Output the [x, y] coordinate of the center of the cell containing the given text.  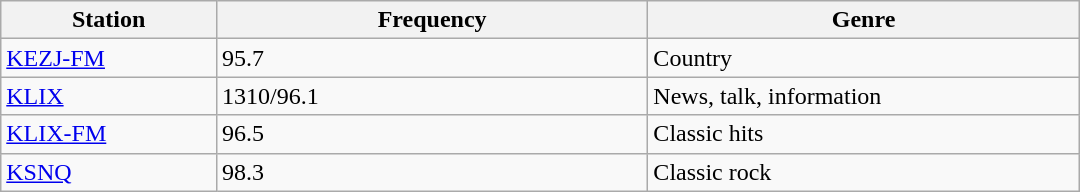
KLIX-FM [109, 134]
News, talk, information [864, 96]
KSNQ [109, 172]
95.7 [432, 58]
Classic rock [864, 172]
Genre [864, 20]
98.3 [432, 172]
Country [864, 58]
Classic hits [864, 134]
Station [109, 20]
KLIX [109, 96]
Frequency [432, 20]
1310/96.1 [432, 96]
KEZJ-FM [109, 58]
96.5 [432, 134]
